Return (x, y) of the center of cell containing provided text 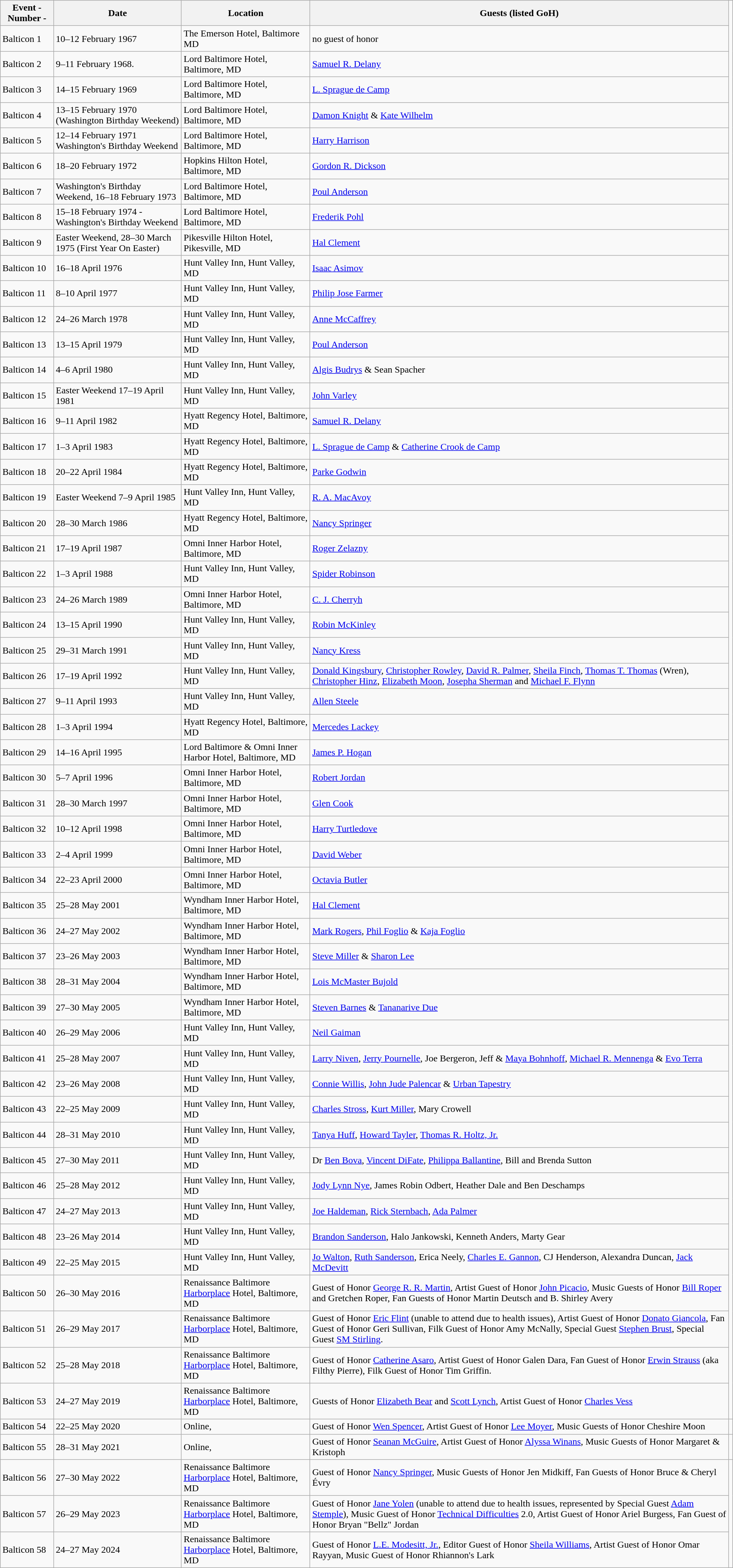
22–25 May 2020 (117, 1427)
Balticon 58 (27, 1550)
Washington's Birthday Weekend, 16–18 February 1973 (117, 191)
Balticon 5 (27, 140)
13–15 April 1979 (117, 345)
Balticon 26 (27, 675)
Parke Godwin (519, 472)
Brandon Sanderson, Halo Jankowski, Kenneth Anders, Marty Gear (519, 1237)
Algis Budrys & Sean Spacher (519, 370)
9–11 April 1982 (117, 421)
Easter Weekend 17–19 April 1981 (117, 396)
26–29 May 2023 (117, 1514)
Guest of Honor Wen Spencer, Artist Guest of Honor Lee Moyer, Music Guests of Honor Cheshire Moon (519, 1427)
25–28 May 2012 (117, 1186)
Balticon 53 (27, 1401)
24–27 May 2024 (117, 1550)
Balticon 48 (27, 1237)
Balticon 40 (27, 1033)
no guest of honor (519, 38)
10–12 April 1998 (117, 829)
14–16 April 1995 (117, 752)
14–15 February 1969 (117, 89)
Balticon 45 (27, 1161)
Guests (listed GoH) (519, 13)
28–30 March 1986 (117, 523)
8–10 April 1977 (117, 293)
1–3 April 1983 (117, 447)
Balticon 4 (27, 115)
Gordon R. Dickson (519, 166)
Balticon 39 (27, 1007)
13–15 February 1970 (Washington Birthday Weekend) (117, 115)
Event - Number - (27, 13)
24–27 May 2019 (117, 1401)
22–25 May 2009 (117, 1109)
Guest of Honor Nancy Springer, Music Guests of Honor Jen Midkiff, Fan Guests of Honor Bruce & Cheryl Évry (519, 1477)
23–26 May 2008 (117, 1084)
28–31 May 2004 (117, 982)
17–19 April 1992 (117, 675)
Balticon 42 (27, 1084)
Balticon 36 (27, 931)
12–14 February 1971 Washington's Birthday Weekend (117, 140)
Philip Jose Farmer (519, 293)
Guest of Honor L.E. Modesitt, Jr., Editor Guest of Honor Sheila Williams, Artist Guest of Honor Omar Rayyan, Music Guest of Honor Rhiannon's Lark (519, 1550)
29–31 March 1991 (117, 650)
13–15 April 1990 (117, 625)
24–26 March 1978 (117, 319)
Charles Stross, Kurt Miller, Mary Crowell (519, 1109)
Easter Weekend, 28–30 March 1975 (First Year On Easter) (117, 242)
Lois McMaster Bujold (519, 982)
David Weber (519, 854)
Steve Miller & Sharon Lee (519, 956)
28–31 May 2010 (117, 1135)
Anne McCaffrey (519, 319)
5–7 April 1996 (117, 778)
Balticon 34 (27, 880)
Balticon 15 (27, 396)
Location (246, 13)
10–12 February 1967 (117, 38)
Octavia Butler (519, 880)
Steven Barnes & Tananarive Due (519, 1007)
Frederik Pohl (519, 217)
16–18 April 1976 (117, 268)
Jo Walton, Ruth Sanderson, Erica Neely, Charles E. Gannon, CJ Henderson, Alexandra Duncan, Jack McDevitt (519, 1262)
Hopkins Hilton Hotel, Baltimore, MD (246, 166)
26–29 May 2017 (117, 1329)
23–26 May 2003 (117, 956)
Glen Cook (519, 803)
Balticon 38 (27, 982)
27–30 May 2011 (117, 1161)
26–29 May 2006 (117, 1033)
15–18 February 1974 - Washington's Birthday Weekend (117, 217)
Balticon 44 (27, 1135)
The Emerson Hotel, Baltimore MD (246, 38)
Balticon 12 (27, 319)
Balticon 31 (27, 803)
24–27 May 2013 (117, 1211)
25–28 May 2007 (117, 1058)
Harry Harrison (519, 140)
Date (117, 13)
Balticon 33 (27, 854)
Guest of Honor Seanan McGuire, Artist Guest of Honor Alyssa Winans, Music Guests of Honor Margaret & Kristoph (519, 1447)
Pikesville Hilton Hotel, Pikesville, MD (246, 242)
Balticon 51 (27, 1329)
Balticon 28 (27, 726)
Balticon 54 (27, 1427)
25–28 May 2018 (117, 1365)
Balticon 25 (27, 650)
Balticon 9 (27, 242)
Robin McKinley (519, 625)
Balticon 43 (27, 1109)
Balticon 49 (27, 1262)
Balticon 16 (27, 421)
24–26 March 1989 (117, 599)
Balticon 2 (27, 64)
Balticon 29 (27, 752)
28–31 May 2021 (117, 1447)
Mercedes Lackey (519, 726)
Balticon 56 (27, 1477)
25–28 May 2001 (117, 905)
27–30 May 2005 (117, 1007)
Roger Zelazny (519, 549)
1–3 April 1988 (117, 574)
26–30 May 2016 (117, 1293)
Larry Niven, Jerry Pournelle, Joe Bergeron, Jeff & Maya Bohnhoff, Michael R. Mennenga & Evo Terra (519, 1058)
Isaac Asimov (519, 268)
Balticon 1 (27, 38)
Tanya Huff, Howard Tayler, Thomas R. Holtz, Jr. (519, 1135)
Nancy Springer (519, 523)
Balticon 41 (27, 1058)
Jody Lynn Nye, James Robin Odbert, Heather Dale and Ben Deschamps (519, 1186)
Allen Steele (519, 701)
Damon Knight & Kate Wilhelm (519, 115)
1–3 April 1994 (117, 726)
Balticon 6 (27, 166)
Balticon 19 (27, 498)
John Varley (519, 396)
Balticon 47 (27, 1211)
27–30 May 2022 (117, 1477)
Balticon 23 (27, 599)
Robert Jordan (519, 778)
Balticon 3 (27, 89)
Balticon 27 (27, 701)
Balticon 55 (27, 1447)
Balticon 20 (27, 523)
Balticon 46 (27, 1186)
Balticon 30 (27, 778)
C. J. Cherryh (519, 599)
Balticon 11 (27, 293)
Lord Baltimore & Omni Inner Harbor Hotel, Baltimore, MD (246, 752)
Balticon 22 (27, 574)
L. Sprague de Camp & Catherine Crook de Camp (519, 447)
L. Sprague de Camp (519, 89)
James P. Hogan (519, 752)
Balticon 35 (27, 905)
Spider Robinson (519, 574)
Balticon 32 (27, 829)
Joe Haldeman, Rick Sternbach, Ada Palmer (519, 1211)
Balticon 52 (27, 1365)
Balticon 13 (27, 345)
Guests of Honor Elizabeth Bear and Scott Lynch, Artist Guest of Honor Charles Vess (519, 1401)
Connie Willis, John Jude Palencar & Urban Tapestry (519, 1084)
17–19 April 1987 (117, 549)
22–25 May 2015 (117, 1262)
Balticon 57 (27, 1514)
Easter Weekend 7–9 April 1985 (117, 498)
23–26 May 2014 (117, 1237)
Balticon 17 (27, 447)
22–23 April 2000 (117, 880)
Balticon 24 (27, 625)
20–22 April 1984 (117, 472)
9–11 February 1968. (117, 64)
Balticon 7 (27, 191)
Balticon 8 (27, 217)
Balticon 21 (27, 549)
Nancy Kress (519, 650)
Balticon 14 (27, 370)
18–20 February 1972 (117, 166)
2–4 April 1999 (117, 854)
Balticon 37 (27, 956)
Balticon 18 (27, 472)
Balticon 50 (27, 1293)
Harry Turtledove (519, 829)
24–27 May 2002 (117, 931)
Mark Rogers, Phil Foglio & Kaja Foglio (519, 931)
Balticon 10 (27, 268)
9–11 April 1993 (117, 701)
Dr Ben Bova, Vincent DiFate, Philippa Ballantine, Bill and Brenda Sutton (519, 1161)
R. A. MacAvoy (519, 498)
4–6 April 1980 (117, 370)
28–30 March 1997 (117, 803)
Neil Gaiman (519, 1033)
